Capture the cell that displays the provided text and extract its [X, Y] central coordinate. 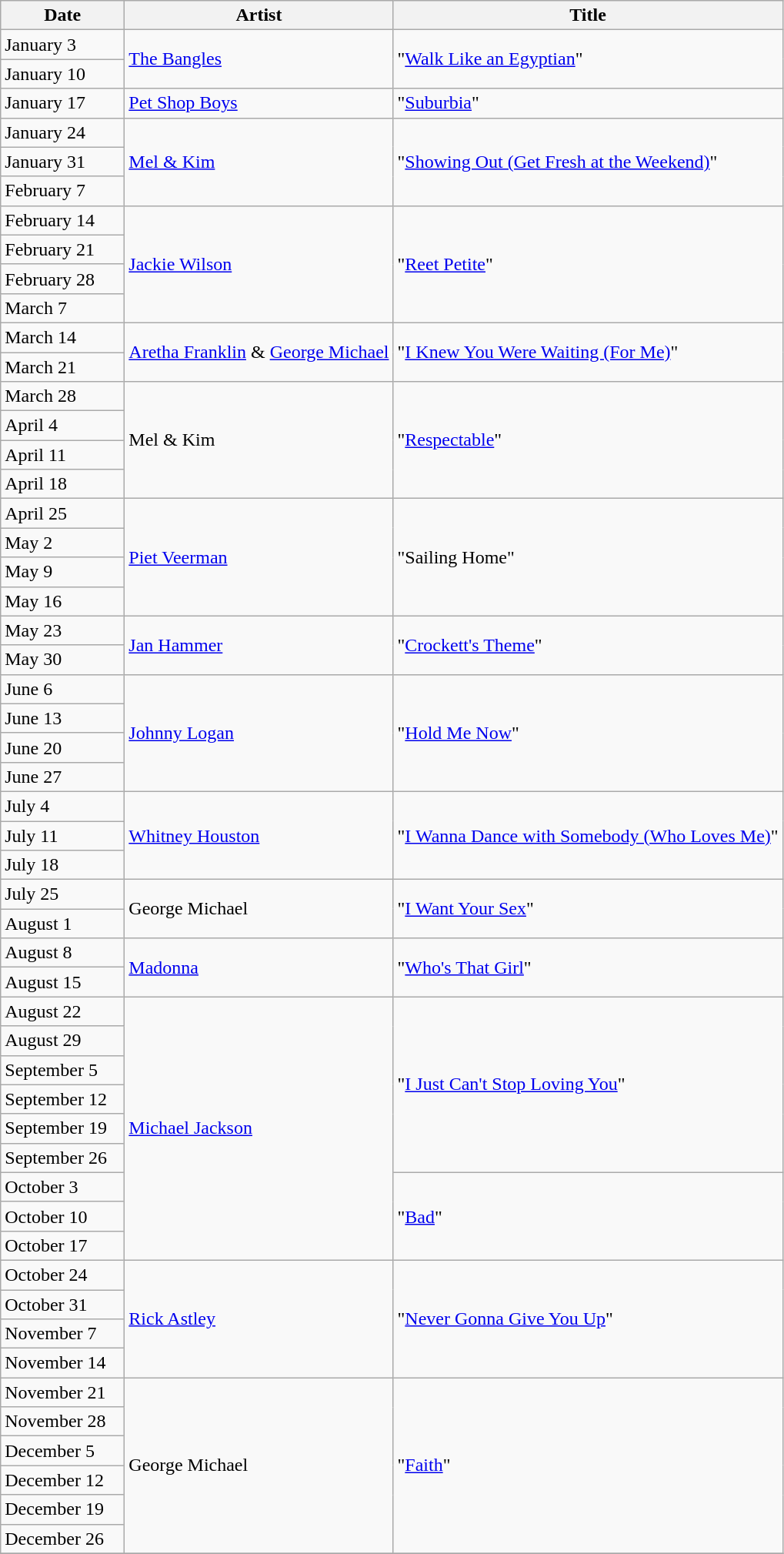
March 21 [63, 367]
"I Just Can't Stop Loving You" [588, 1084]
May 16 [63, 601]
June 20 [63, 747]
October 17 [63, 1245]
"Showing Out (Get Fresh at the Weekend)" [588, 162]
January 3 [63, 45]
November 14 [63, 1363]
February 14 [63, 220]
September 12 [63, 1099]
Title [588, 15]
December 12 [63, 1480]
Aretha Franklin & George Michael [259, 352]
Michael Jackson [259, 1128]
Whitney Houston [259, 835]
July 11 [63, 835]
December 5 [63, 1451]
Artist [259, 15]
"Suburbia" [588, 103]
Jackie Wilson [259, 264]
"I Wanna Dance with Somebody (Who Loves Me)" [588, 835]
May 9 [63, 572]
January 17 [63, 103]
Date [63, 15]
November 28 [63, 1422]
October 31 [63, 1305]
January 24 [63, 132]
June 13 [63, 718]
"Reet Petite" [588, 264]
"Hold Me Now" [588, 733]
"Faith" [588, 1465]
October 24 [63, 1275]
October 10 [63, 1216]
August 29 [63, 1041]
February 7 [63, 191]
November 21 [63, 1392]
Jan Hammer [259, 645]
"I Want Your Sex" [588, 909]
"Respectable" [588, 440]
July 18 [63, 865]
Madonna [259, 967]
Pet Shop Boys [259, 103]
December 19 [63, 1509]
July 25 [63, 894]
"Crockett's Theme" [588, 645]
June 27 [63, 777]
"Never Gonna Give You Up" [588, 1318]
December 26 [63, 1539]
August 8 [63, 953]
The Bangles [259, 59]
March 7 [63, 308]
November 7 [63, 1334]
"Sailing Home" [588, 557]
"Who's That Girl" [588, 967]
May 30 [63, 660]
January 10 [63, 74]
"Bad" [588, 1216]
April 11 [63, 455]
Johnny Logan [259, 733]
January 31 [63, 162]
March 28 [63, 396]
"Walk Like an Egyptian" [588, 59]
June 6 [63, 689]
February 28 [63, 279]
Rick Astley [259, 1318]
February 21 [63, 249]
October 3 [63, 1187]
September 26 [63, 1158]
April 18 [63, 484]
August 15 [63, 982]
September 5 [63, 1070]
April 4 [63, 426]
September 19 [63, 1128]
March 14 [63, 337]
Piet Veerman [259, 557]
"I Knew You Were Waiting (For Me)" [588, 352]
August 1 [63, 924]
July 4 [63, 806]
May 2 [63, 543]
August 22 [63, 1011]
April 25 [63, 513]
May 23 [63, 630]
